Detect which cell encompasses the target text, then output its [x, y] center coordinate. 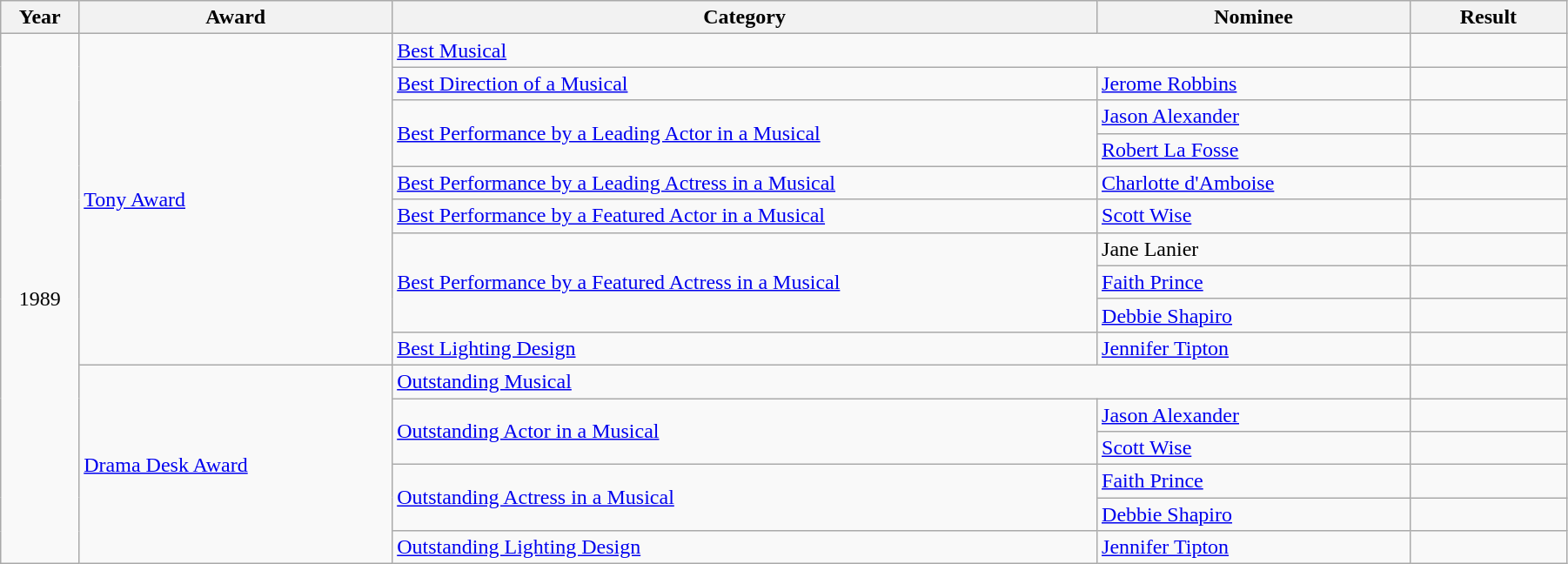
Jerome Robbins [1254, 84]
Outstanding Musical [901, 381]
Best Performance by a Leading Actress in a Musical [745, 183]
Category [745, 17]
1989 [40, 299]
Charlotte d'Amboise [1254, 183]
Outstanding Lighting Design [745, 547]
Best Performance by a Featured Actress in a Musical [745, 282]
Outstanding Actor in a Musical [745, 432]
Tony Award [236, 200]
Best Lighting Design [745, 348]
Nominee [1254, 17]
Drama Desk Award [236, 464]
Best Musical [901, 50]
Best Direction of a Musical [745, 84]
Best Performance by a Featured Actor in a Musical [745, 216]
Robert La Fosse [1254, 150]
Award [236, 17]
Outstanding Actress in a Musical [745, 498]
Best Performance by a Leading Actor in a Musical [745, 133]
Year [40, 17]
Jane Lanier [1254, 249]
Result [1488, 17]
